Pinpoint the cell where the given text exists, returning its (X, Y) midpoint coordinate. 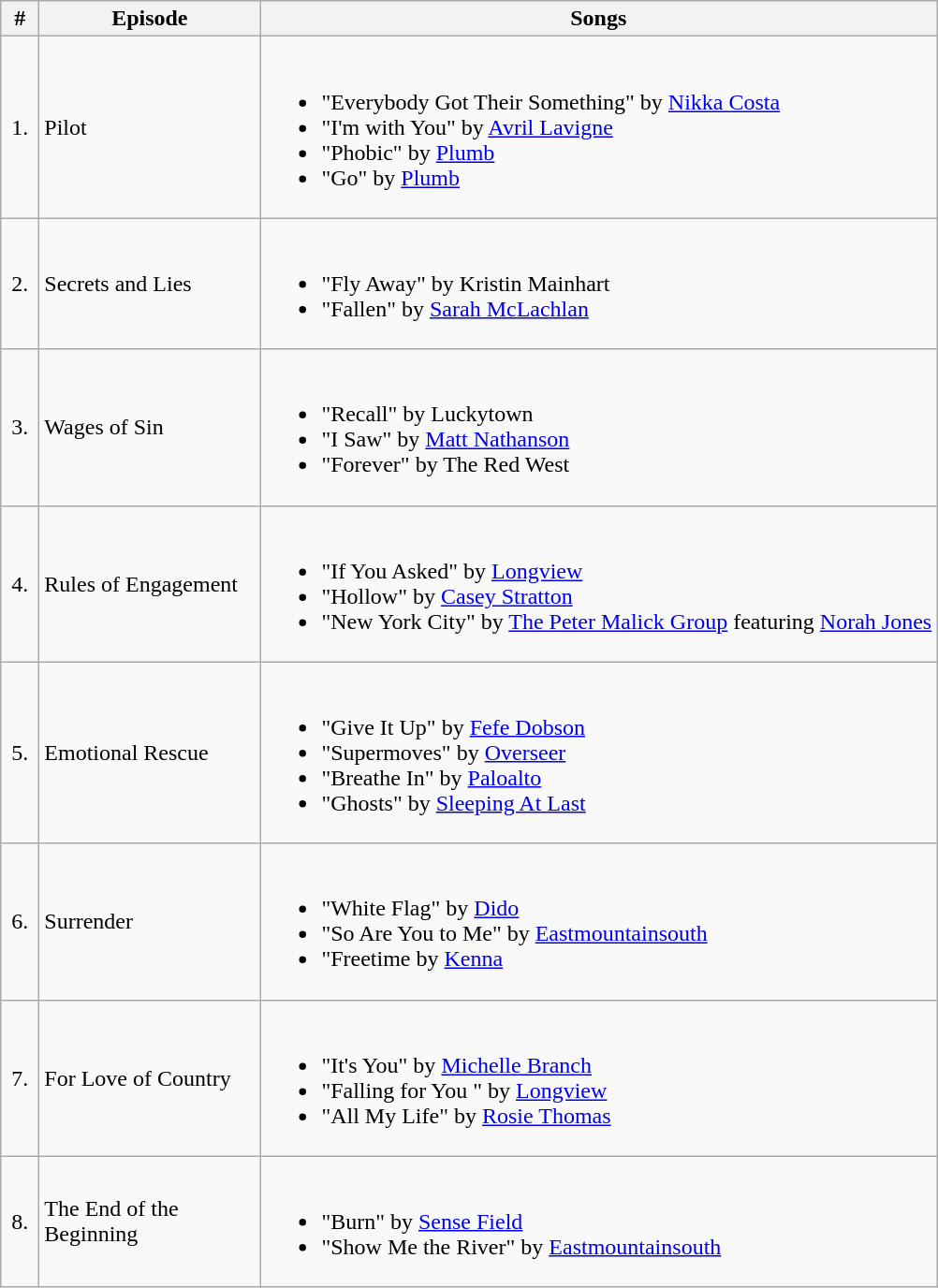
4. (21, 584)
Pilot (150, 127)
2. (21, 284)
"Recall" by Luckytown"I Saw" by Matt Nathanson"Forever" by The Red West (599, 427)
"Fly Away" by Kristin Mainhart"Fallen" by Sarah McLachlan (599, 284)
"White Flag" by Dido"So Are You to Me" by Eastmountainsouth"Freetime by Kenna (599, 921)
Secrets and Lies (150, 284)
"Everybody Got Their Something" by Nikka Costa"I'm with You" by Avril Lavigne"Phobic" by Plumb"Go" by Plumb (599, 127)
Emotional Rescue (150, 753)
# (21, 19)
Episode (150, 19)
"It's You" by Michelle Branch"Falling for You " by Longview"All My Life" by Rosie Thomas (599, 1078)
Rules of Engagement (150, 584)
For Love of Country (150, 1078)
7. (21, 1078)
Wages of Sin (150, 427)
"Burn" by Sense Field"Show Me the River" by Eastmountainsouth (599, 1222)
The End of the Beginning (150, 1222)
Songs (599, 19)
"If You Asked" by Longview"Hollow" by Casey Stratton"New York City" by The Peter Malick Group featuring Norah Jones (599, 584)
6. (21, 921)
"Give It Up" by Fefe Dobson"Supermoves" by Overseer"Breathe In" by Paloalto"Ghosts" by Sleeping At Last (599, 753)
8. (21, 1222)
5. (21, 753)
Surrender (150, 921)
3. (21, 427)
1. (21, 127)
